Determine the [x, y] coordinate at the center of the cell enclosing the given text.  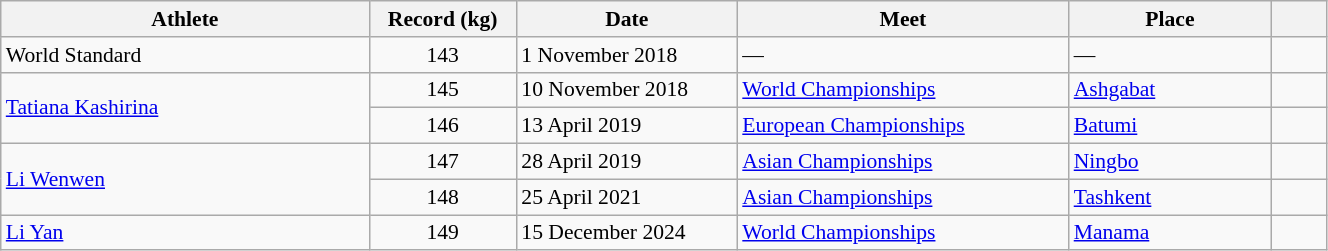
World Standard [185, 55]
Ashgabat [1170, 90]
147 [442, 162]
Tatiana Kashirina [185, 108]
148 [442, 197]
European Championships [902, 126]
1 November 2018 [626, 55]
25 April 2021 [626, 197]
Batumi [1170, 126]
10 November 2018 [626, 90]
Meet [902, 19]
Athlete [185, 19]
15 December 2024 [626, 233]
Ningbo [1170, 162]
Date [626, 19]
149 [442, 233]
Record (kg) [442, 19]
Place [1170, 19]
Li Yan [185, 233]
28 April 2019 [626, 162]
Manama [1170, 233]
Li Wenwen [185, 180]
Tashkent [1170, 197]
145 [442, 90]
143 [442, 55]
13 April 2019 [626, 126]
146 [442, 126]
